Extract the (x, y) coordinate from the center of the cell holding the provided text.  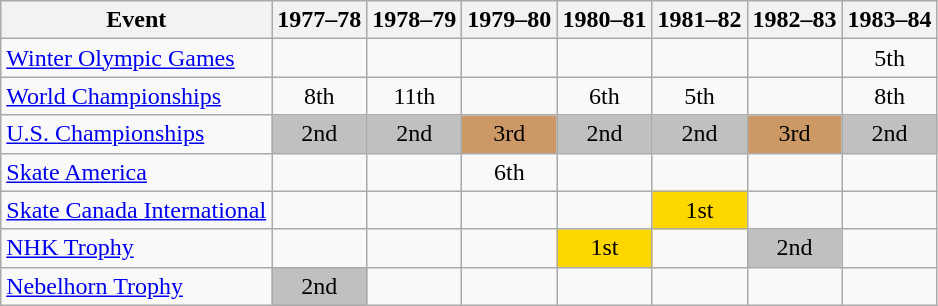
Nebelhorn Trophy (136, 286)
11th (414, 96)
1982–83 (794, 20)
World Championships (136, 96)
Winter Olympic Games (136, 58)
1983–84 (890, 20)
1981–82 (700, 20)
Event (136, 20)
Skate Canada International (136, 210)
1979–80 (510, 20)
1977–78 (320, 20)
1980–81 (604, 20)
U.S. Championships (136, 134)
Skate America (136, 172)
1978–79 (414, 20)
NHK Trophy (136, 248)
